Detect which cell encompasses the target text, then output its (X, Y) center coordinate. 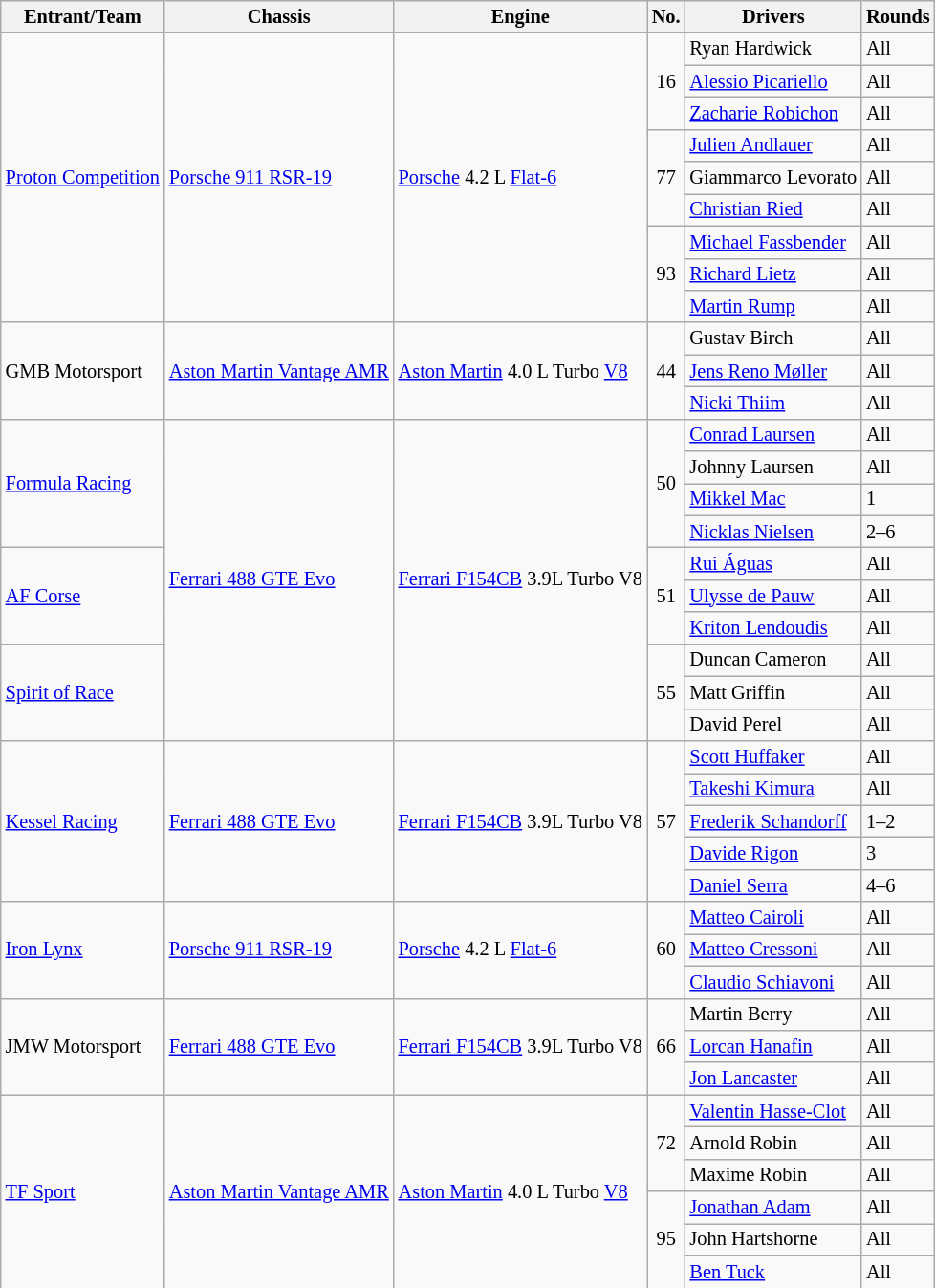
95 (666, 1239)
No. (666, 16)
Scott Huffaker (772, 756)
Claudio Schiavoni (772, 982)
Ryan Hardwick (772, 49)
Martin Rump (772, 306)
Matteo Cressoni (772, 950)
Mikkel Mac (772, 499)
JMW Motorsport (82, 1046)
David Perel (772, 725)
51 (666, 595)
Iron Lynx (82, 950)
72 (666, 1144)
Maxime Robin (772, 1175)
Duncan Cameron (772, 660)
John Hartshorne (772, 1239)
Proton Competition (82, 178)
AF Corse (82, 595)
Richard Lietz (772, 274)
Matteo Cairoli (772, 918)
16 (666, 80)
TF Sport (82, 1191)
Drivers (772, 16)
Frederik Schandorff (772, 821)
Conrad Laursen (772, 435)
GMB Motorsport (82, 371)
57 (666, 820)
Engine (520, 16)
Giammarco Levorato (772, 178)
Arnold Robin (772, 1143)
44 (666, 371)
Chassis (279, 16)
Nicki Thiim (772, 403)
Lorcan Hanafin (772, 1046)
1–2 (899, 821)
Jens Reno Møller (772, 371)
Kriton Lendoudis (772, 628)
Zacharie Robichon (772, 113)
66 (666, 1046)
77 (666, 178)
60 (666, 950)
Spirit of Race (82, 692)
Martin Berry (772, 1015)
Ulysse de Pauw (772, 596)
Valentin Hasse-Clot (772, 1111)
Kessel Racing (82, 820)
Takeshi Kimura (772, 789)
Gustav Birch (772, 338)
Entrant/Team (82, 16)
50 (666, 484)
Formula Racing (82, 484)
Davide Rigon (772, 853)
4–6 (899, 885)
Matt Griffin (772, 692)
Julien Andlauer (772, 145)
Rounds (899, 16)
Jonathan Adam (772, 1208)
55 (666, 692)
Christian Ried (772, 209)
Daniel Serra (772, 885)
Nicklas Nielsen (772, 532)
Johnny Laursen (772, 468)
Rui Águas (772, 563)
1 (899, 499)
Alessio Picariello (772, 81)
3 (899, 853)
Ben Tuck (772, 1272)
93 (666, 273)
2–6 (899, 532)
Michael Fassbender (772, 242)
Jon Lancaster (772, 1079)
